Return (x, y) of the center of cell containing provided text 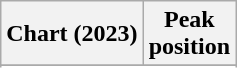
Chart (2023) (72, 34)
Peakposition (189, 34)
